Find where the given text appears and provide that cell's center as [X, Y] coordinate. 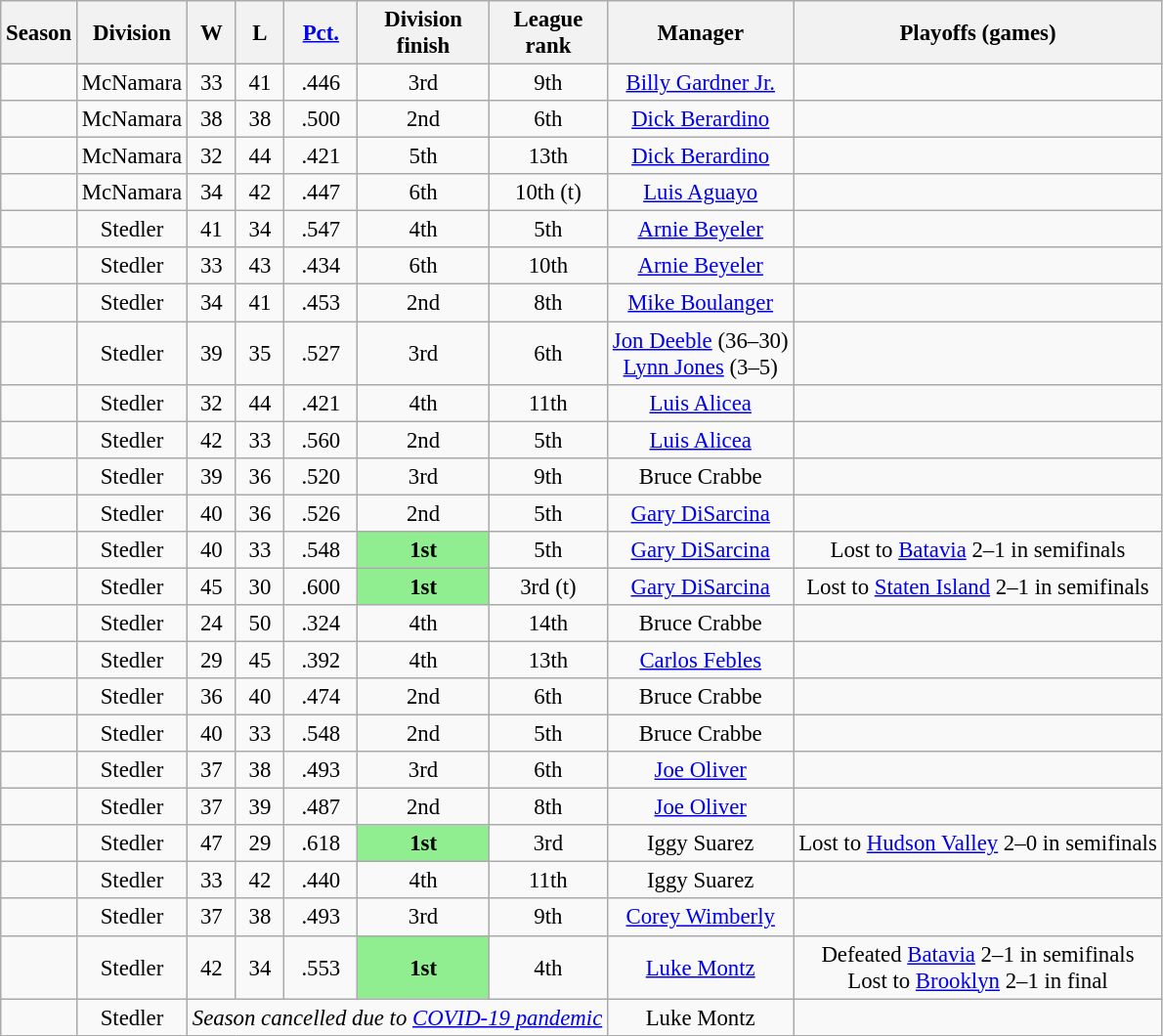
.487 [321, 807]
Manager [701, 33]
.520 [321, 476]
14th [547, 624]
.324 [321, 624]
.446 [321, 83]
L [260, 33]
.474 [321, 697]
10th [547, 267]
10th (t) [547, 193]
.440 [321, 881]
Playoffs (games) [977, 33]
30 [260, 586]
.500 [321, 119]
Season [39, 33]
.600 [321, 586]
Corey Wimberly [701, 918]
.526 [321, 513]
Lost to Batavia 2–1 in semifinals [977, 550]
3rd (t) [547, 586]
Division [131, 33]
Pct. [321, 33]
.547 [321, 230]
.553 [321, 968]
Divisionfinish [423, 33]
47 [212, 843]
Leaguerank [547, 33]
Lost to Hudson Valley 2–0 in semifinals [977, 843]
.447 [321, 193]
24 [212, 624]
W [212, 33]
Mike Boulanger [701, 303]
35 [260, 354]
Jon Deeble (36–30)Lynn Jones (3–5) [701, 354]
.434 [321, 267]
Lost to Staten Island 2–1 in semifinals [977, 586]
50 [260, 624]
Luis Aguayo [701, 193]
Billy Gardner Jr. [701, 83]
.527 [321, 354]
Defeated Batavia 2–1 in semifinalsLost to Brooklyn 2–1 in final [977, 968]
.392 [321, 660]
43 [260, 267]
Season cancelled due to COVID-19 pandemic [398, 1017]
.618 [321, 843]
.453 [321, 303]
.560 [321, 440]
Carlos Febles [701, 660]
